Output the [X, Y] coordinate of the center of the cell containing the given text.  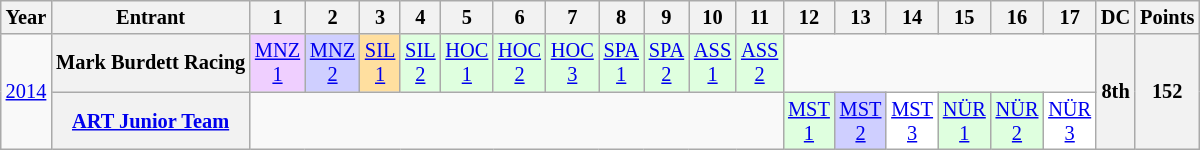
1 [278, 17]
MNZ1 [278, 63]
HOC2 [520, 63]
4 [420, 17]
MNZ2 [332, 63]
11 [760, 17]
Points [1167, 17]
2014 [26, 92]
HOC3 [572, 63]
SIL1 [380, 63]
152 [1167, 92]
ASS1 [712, 63]
8th [1116, 92]
NÜR1 [964, 121]
DC [1116, 17]
5 [466, 17]
10 [712, 17]
9 [666, 17]
Mark Burdett Racing [150, 63]
ART Junior Team [150, 121]
12 [809, 17]
NÜR3 [1070, 121]
Year [26, 17]
7 [572, 17]
NÜR2 [1018, 121]
13 [861, 17]
8 [622, 17]
SIL2 [420, 63]
HOC1 [466, 63]
16 [1018, 17]
SPA2 [666, 63]
15 [964, 17]
ASS2 [760, 63]
MST1 [809, 121]
2 [332, 17]
3 [380, 17]
14 [912, 17]
SPA1 [622, 63]
MST2 [861, 121]
17 [1070, 17]
Entrant [150, 17]
6 [520, 17]
MST3 [912, 121]
